Output the (X, Y) coordinate of the center of the cell containing the given text.  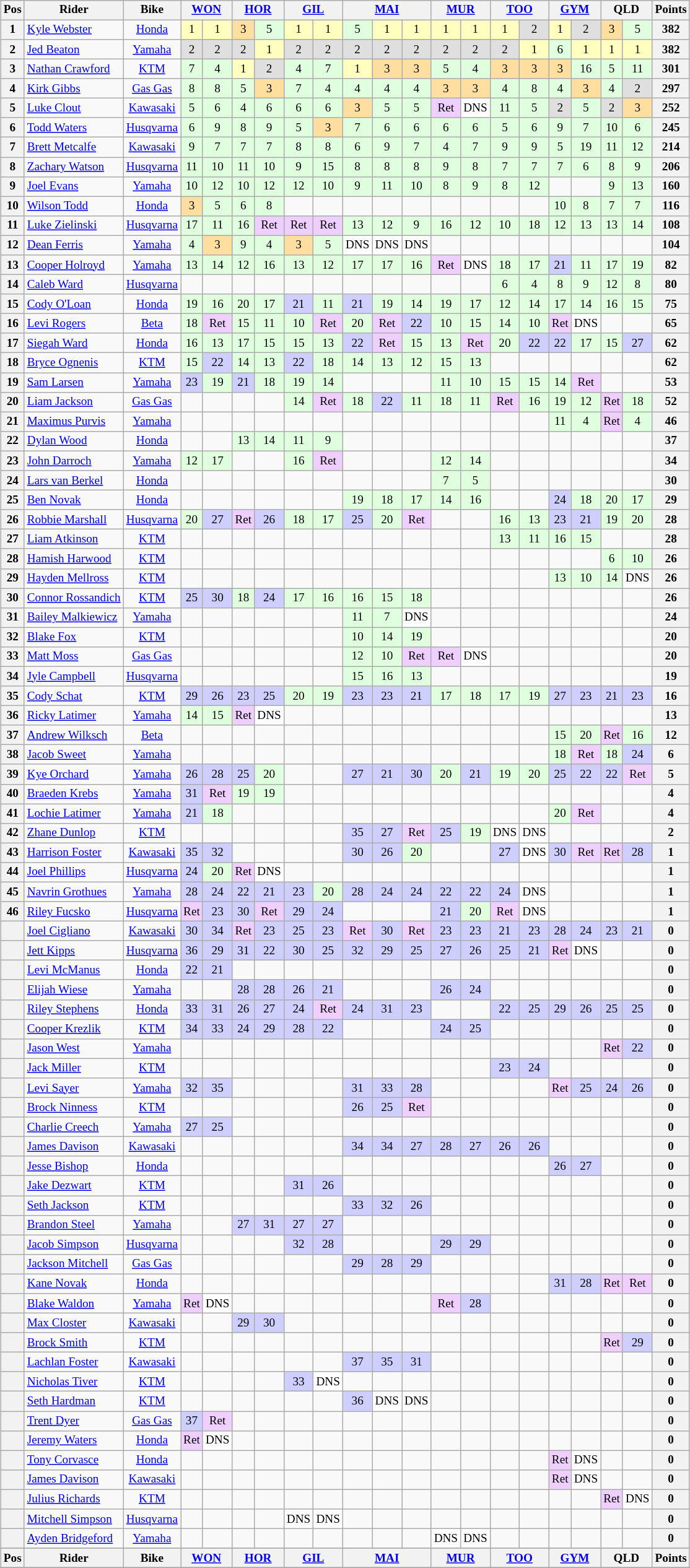
Levi Rogers (74, 324)
Bailey Malkiewicz (74, 617)
Jed Beaton (74, 50)
Jack Miller (74, 1068)
Jackson Mitchell (74, 1264)
Brock Ninness (74, 1107)
38 (12, 755)
Blake Waldon (74, 1304)
Nicholas Tiver (74, 1382)
43 (12, 853)
Lochie Latimer (74, 814)
Mitchell Simpson (74, 1519)
Ayden Bridgeford (74, 1538)
44 (12, 873)
Jett Kipps (74, 951)
52 (671, 402)
Jacob Sweet (74, 755)
Lachlan Foster (74, 1362)
252 (671, 108)
Riley Stephens (74, 1009)
Connor Rossandich (74, 598)
80 (671, 284)
Andrew Wilksch (74, 735)
39 (12, 774)
Levi Sayer (74, 1088)
Cooper Holroyd (74, 265)
Cooper Krezlik (74, 1029)
Kyle Webster (74, 30)
Ben Novak (74, 500)
Braeden Krebs (74, 794)
Kirk Gibbs (74, 89)
116 (671, 206)
Tony Corvasce (74, 1460)
Elijah Wiese (74, 990)
Kane Novak (74, 1284)
Lars van Berkel (74, 481)
Luke Clout (74, 108)
41 (12, 814)
Cody O'Loan (74, 304)
53 (671, 383)
Maximus Purvis (74, 422)
Joel Phillips (74, 873)
Jeremy Waters (74, 1440)
104 (671, 245)
82 (671, 265)
Luke Zielinski (74, 225)
Siegah Ward (74, 343)
245 (671, 128)
Bryce Ognenis (74, 363)
Trent Dyer (74, 1421)
Levi McManus (74, 970)
Brandon Steel (74, 1225)
160 (671, 186)
214 (671, 147)
42 (12, 833)
Blake Fox (74, 637)
Harrison Foster (74, 853)
Kye Orchard (74, 774)
Brett Metcalfe (74, 147)
206 (671, 167)
Jyle Campbell (74, 676)
Robbie Marshall (74, 520)
Nathan Crawford (74, 69)
Jason West (74, 1048)
Liam Atkinson (74, 539)
Wilson Todd (74, 206)
Seth Hardman (74, 1401)
Hayden Mellross (74, 578)
Caleb Ward (74, 284)
Jesse Bishop (74, 1166)
Dean Ferris (74, 245)
108 (671, 225)
Max Closter (74, 1323)
Jacob Simpson (74, 1245)
Joel Evans (74, 186)
Brock Smith (74, 1343)
John Darroch (74, 461)
Julius Richards (74, 1499)
Hamish Harwood (74, 559)
297 (671, 89)
Matt Moss (74, 657)
Navrin Grothues (74, 892)
Ricky Latimer (74, 716)
Joel Cigliano (74, 931)
Liam Jackson (74, 402)
45 (12, 892)
Dylan Wood (74, 442)
Jake Dezwart (74, 1186)
Riley Fucsko (74, 912)
301 (671, 69)
40 (12, 794)
Charlie Creech (74, 1127)
Zachary Watson (74, 167)
65 (671, 324)
Cody Schat (74, 696)
Zhane Dunlop (74, 833)
Seth Jackson (74, 1206)
Todd Waters (74, 128)
75 (671, 304)
Sam Larsen (74, 383)
